Identify which cell holds the provided text, then report its (X, Y) central coordinate. 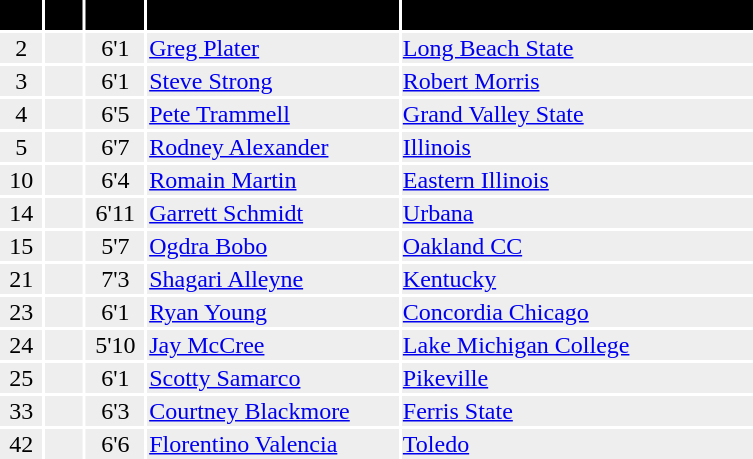
6'3 (116, 411)
10 (21, 180)
6'11 (116, 213)
Concordia Chicago (576, 312)
# (21, 15)
Oakland CC (576, 246)
College (576, 15)
24 (21, 345)
5'7 (116, 246)
Eastern Illinois (576, 180)
2 (21, 48)
Ryan Young (274, 312)
Robert Morris (576, 81)
Ferris State (576, 411)
15 (21, 246)
42 (21, 444)
Ogdra Bobo (274, 246)
21 (21, 279)
5 (21, 147)
Player (274, 15)
25 (21, 378)
Kentucky (576, 279)
Garrett Schmidt (274, 213)
Lake Michigan College (576, 345)
Greg Plater (274, 48)
Courtney Blackmore (274, 411)
Rodney Alexander (274, 147)
Illinois (576, 147)
6'4 (116, 180)
7'3 (116, 279)
5'10 (116, 345)
Pete Trammell (274, 114)
23 (21, 312)
6'7 (116, 147)
Romain Martin (274, 180)
Scotty Samarco (274, 378)
Long Beach State (576, 48)
Ht. (116, 15)
Urbana (576, 213)
14 (21, 213)
33 (21, 411)
Toledo (576, 444)
Grand Valley State (576, 114)
Shagari Alleyne (274, 279)
6'5 (116, 114)
Pikeville (576, 378)
Florentino Valencia (274, 444)
4 (21, 114)
Steve Strong (274, 81)
3 (21, 81)
Jay McCree (274, 345)
6'6 (116, 444)
